Search for the cell housing the specified text and yield its (x, y) center coordinate. 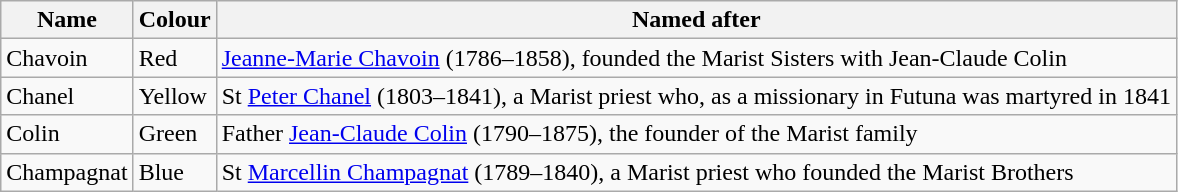
Colin (67, 134)
Jeanne-Marie Chavoin (1786–1858), founded the Marist Sisters with Jean-Claude Colin (696, 58)
Green (174, 134)
Colour (174, 20)
St Peter Chanel (1803–1841), a Marist priest who, as a missionary in Futuna was martyred in 1841 (696, 96)
Chanel (67, 96)
Father Jean-Claude Colin (1790–1875), the founder of the Marist family (696, 134)
Red (174, 58)
Champagnat (67, 172)
Blue (174, 172)
Named after (696, 20)
Chavoin (67, 58)
Name (67, 20)
St Marcellin Champagnat (1789–1840), a Marist priest who founded the Marist Brothers (696, 172)
Yellow (174, 96)
